Determine the [x, y] coordinate at the center of the cell enclosing the given text.  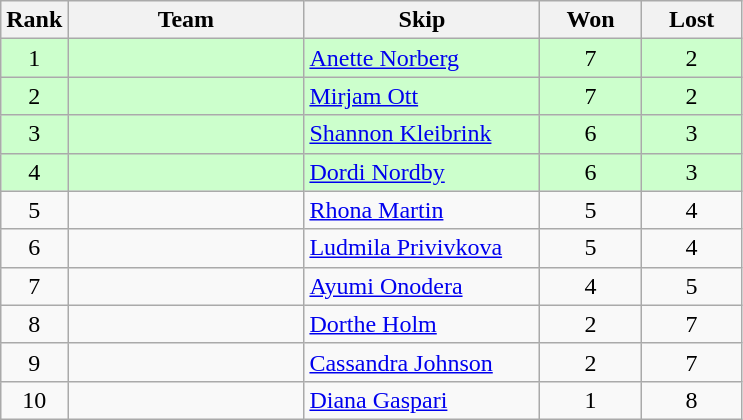
Mirjam Ott [422, 96]
Dorthe Holm [422, 324]
Ayumi Onodera [422, 286]
Dordi Nordby [422, 172]
9 [34, 362]
Diana Gaspari [422, 400]
Team [186, 20]
Lost [692, 20]
Rank [34, 20]
10 [34, 400]
Rhona Martin [422, 210]
Ludmila Privivkova [422, 248]
Anette Norberg [422, 58]
Shannon Kleibrink [422, 134]
Won [590, 20]
Skip [422, 20]
Cassandra Johnson [422, 362]
